From the cell containing the given text, extract its center point as (x, y) coordinate. 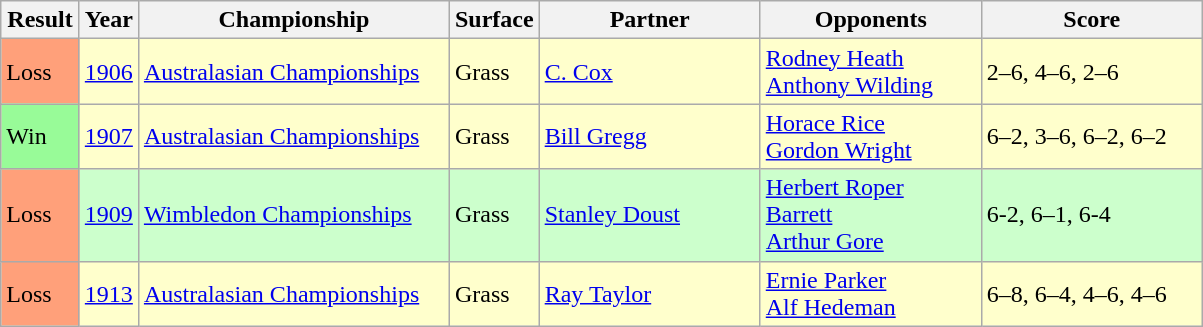
C. Cox (650, 72)
6-2, 6–1, 6-4 (1092, 215)
1907 (108, 136)
Result (40, 20)
Year (108, 20)
6–2, 3–6, 6–2, 6–2 (1092, 136)
6–8, 6–4, 4–6, 4–6 (1092, 294)
Win (40, 136)
1906 (108, 72)
Stanley Doust (650, 215)
Opponents (870, 20)
2–6, 4–6, 2–6 (1092, 72)
Rodney Heath Anthony Wilding (870, 72)
Partner (650, 20)
Surface (494, 20)
Score (1092, 20)
1913 (108, 294)
Ernie Parker Alf Hedeman (870, 294)
Wimbledon Championships (294, 215)
Herbert Roper Barrett Arthur Gore (870, 215)
Ray Taylor (650, 294)
Horace Rice Gordon Wright (870, 136)
Bill Gregg (650, 136)
Championship (294, 20)
1909 (108, 215)
